Capture the cell that displays the provided text and extract its [x, y] central coordinate. 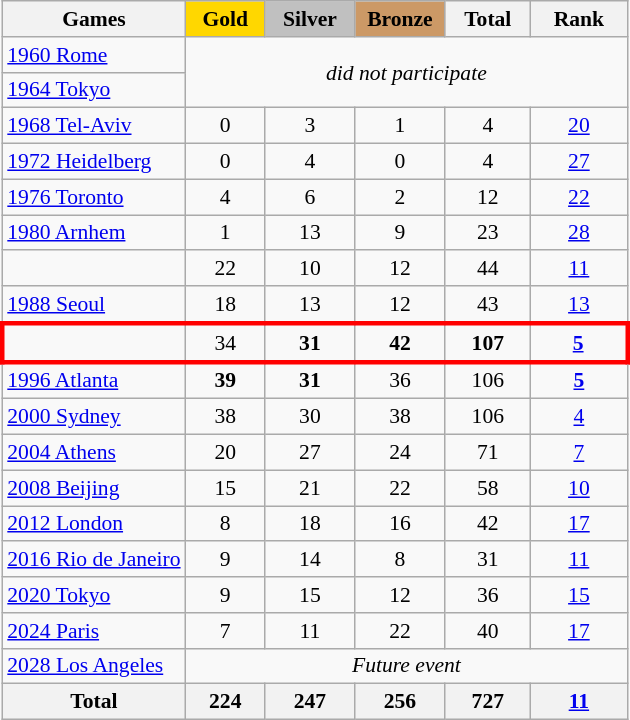
6 [310, 197]
23 [488, 233]
2012 London [94, 524]
58 [488, 488]
40 [488, 631]
24 [400, 453]
2000 Sydney [94, 417]
Gold [226, 19]
2020 Tokyo [94, 595]
1980 Arnhem [94, 233]
3 [310, 126]
1988 Seoul [94, 304]
Games [94, 19]
2004 Athens [94, 453]
2008 Beijing [94, 488]
2016 Rio de Janeiro [94, 560]
247 [310, 702]
1968 Tel-Aviv [94, 126]
did not participate [407, 72]
39 [226, 380]
28 [580, 233]
34 [226, 342]
16 [400, 524]
224 [226, 702]
43 [488, 304]
Future event [407, 666]
71 [488, 453]
1960 Rome [94, 55]
1976 Toronto [94, 197]
1964 Tokyo [94, 90]
2028 Los Angeles [94, 666]
1972 Heidelberg [94, 162]
Rank [580, 19]
727 [488, 702]
1996 Atlanta [94, 380]
30 [310, 417]
107 [488, 342]
21 [310, 488]
Bronze [400, 19]
2024 Paris [94, 631]
Silver [310, 19]
44 [488, 269]
256 [400, 702]
14 [310, 560]
2 [400, 197]
